Output the (X, Y) coordinate of the center of the cell containing the given text.  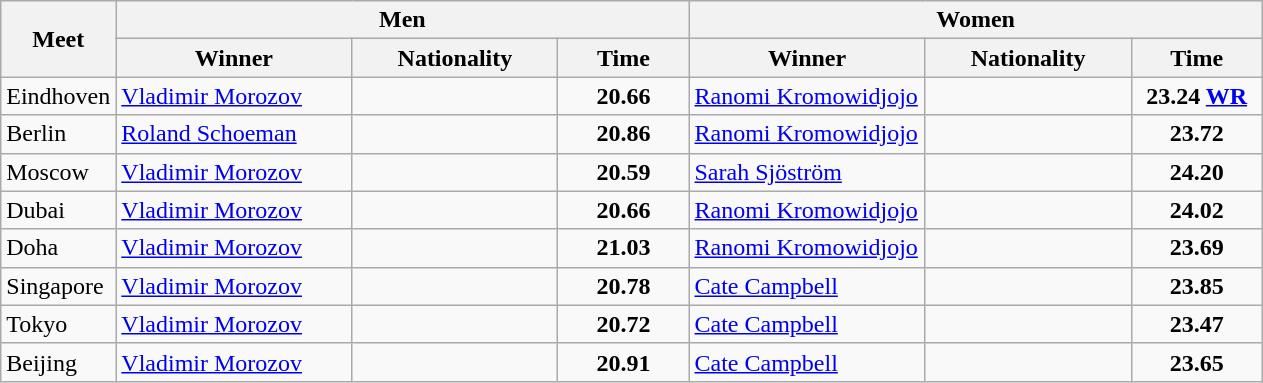
Meet (58, 39)
Dubai (58, 210)
20.59 (624, 172)
Sarah Sjöström (807, 172)
23.85 (1196, 286)
Berlin (58, 134)
23.69 (1196, 248)
Moscow (58, 172)
24.20 (1196, 172)
20.91 (624, 362)
Roland Schoeman (234, 134)
24.02 (1196, 210)
Women (976, 20)
Tokyo (58, 324)
Men (402, 20)
23.65 (1196, 362)
23.24 WR (1196, 96)
Singapore (58, 286)
Doha (58, 248)
23.72 (1196, 134)
20.86 (624, 134)
Beijing (58, 362)
20.78 (624, 286)
23.47 (1196, 324)
20.72 (624, 324)
21.03 (624, 248)
Eindhoven (58, 96)
